Determine the (X, Y) coordinate at the center of the cell enclosing the given text.  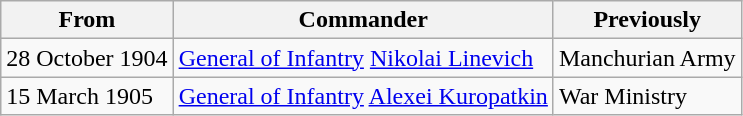
Previously (647, 20)
War Ministry (647, 96)
From (87, 20)
15 March 1905 (87, 96)
28 October 1904 (87, 58)
General of Infantry Nikolai Linevich (363, 58)
Manchurian Army (647, 58)
General of Infantry Alexei Kuropatkin (363, 96)
Commander (363, 20)
